Scan for the cell matching the given text and deliver its (X, Y) coordinate at center. 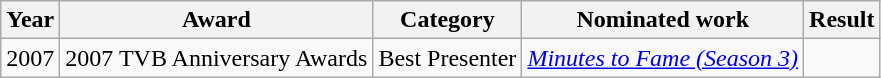
Result (842, 20)
2007 TVB Anniversary Awards (216, 58)
2007 (30, 58)
Nominated work (663, 20)
Category (448, 20)
Award (216, 20)
Minutes to Fame (Season 3) (663, 58)
Year (30, 20)
Best Presenter (448, 58)
